Output the (x, y) coordinate of the center of the cell containing the given text.  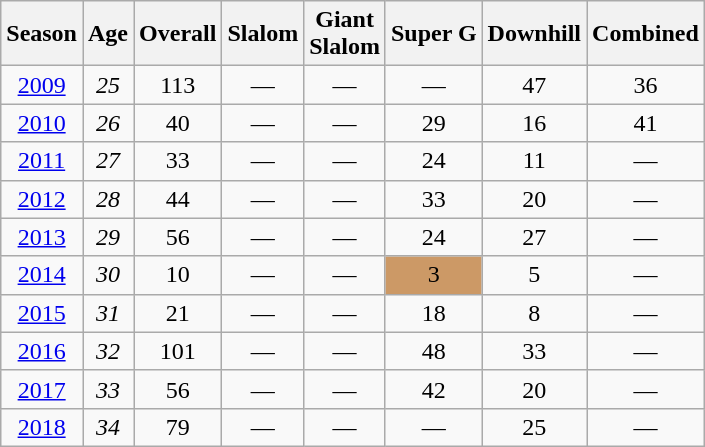
28 (108, 199)
101 (178, 351)
2014 (42, 275)
10 (178, 275)
2017 (42, 389)
Season (42, 34)
8 (534, 313)
3 (434, 275)
Super G (434, 34)
2010 (42, 123)
48 (434, 351)
113 (178, 85)
31 (108, 313)
2009 (42, 85)
32 (108, 351)
2012 (42, 199)
30 (108, 275)
11 (534, 161)
16 (534, 123)
Combined (646, 34)
21 (178, 313)
44 (178, 199)
2013 (42, 237)
GiantSlalom (345, 34)
2018 (42, 427)
5 (534, 275)
26 (108, 123)
18 (434, 313)
40 (178, 123)
36 (646, 85)
41 (646, 123)
2015 (42, 313)
34 (108, 427)
Overall (178, 34)
42 (434, 389)
2011 (42, 161)
Downhill (534, 34)
2016 (42, 351)
Slalom (263, 34)
79 (178, 427)
47 (534, 85)
Age (108, 34)
